Capture the cell that displays the provided text and extract its [x, y] central coordinate. 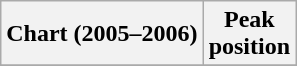
Chart (2005–2006) [102, 34]
Peakposition [249, 34]
